Locate the cell with the specified text and output its (x, y) center coordinate. 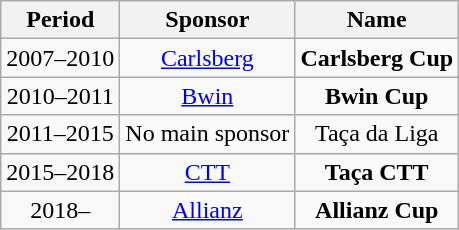
Allianz Cup (377, 210)
2010–2011 (60, 96)
2007–2010 (60, 58)
2011–2015 (60, 134)
Sponsor (208, 20)
Allianz (208, 210)
Carlsberg Cup (377, 58)
Period (60, 20)
2015–2018 (60, 172)
Bwin Cup (377, 96)
Taça da Liga (377, 134)
2018– (60, 210)
Taça CTT (377, 172)
CTT (208, 172)
Bwin (208, 96)
No main sponsor (208, 134)
Carlsberg (208, 58)
Name (377, 20)
